Return (X, Y) of the center of cell containing provided text 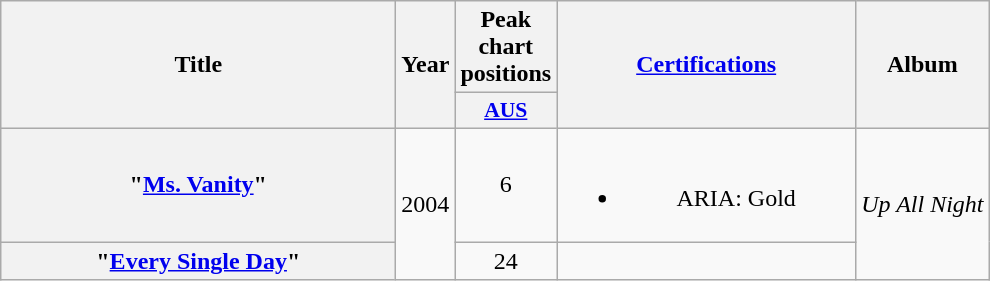
Peak chart positions (506, 47)
AUS (506, 111)
Album (922, 65)
"Ms. Vanity" (198, 184)
24 (506, 261)
Year (426, 65)
6 (506, 184)
Certifications (706, 65)
Title (198, 65)
"Every Single Day" (198, 261)
Up All Night (922, 204)
ARIA: Gold (706, 184)
2004 (426, 204)
